Find where the given text appears and provide that cell's center as [x, y] coordinate. 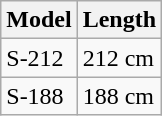
Model [39, 20]
S-188 [39, 96]
Length [119, 20]
S-212 [39, 58]
188 cm [119, 96]
212 cm [119, 58]
